Extract the (X, Y) coordinate from the center of the cell holding the provided text.  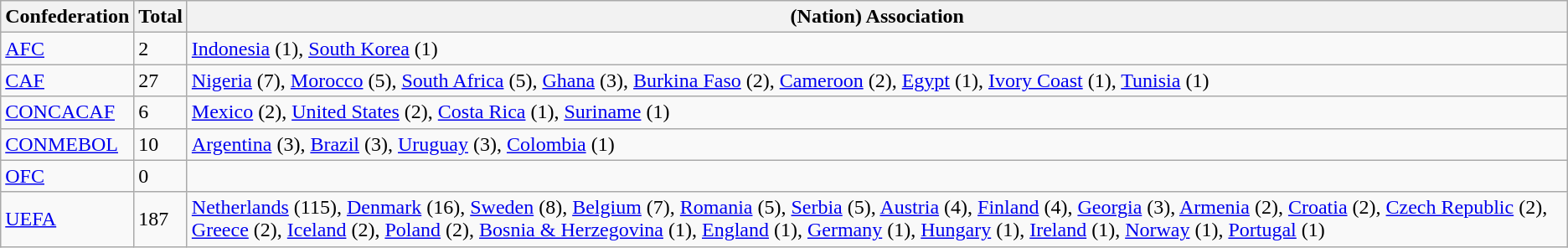
0 (161, 176)
OFC (67, 176)
CAF (67, 80)
AFC (67, 49)
Total (161, 17)
CONCACAF (67, 112)
187 (161, 220)
2 (161, 49)
Confederation (67, 17)
Argentina (3), Brazil (3), Uruguay (3), Colombia (1) (877, 144)
UEFA (67, 220)
(Nation) Association (877, 17)
27 (161, 80)
Mexico (2), United States (2), Costa Rica (1), Suriname (1) (877, 112)
10 (161, 144)
Indonesia (1), South Korea (1) (877, 49)
6 (161, 112)
CONMEBOL (67, 144)
Nigeria (7), Morocco (5), South Africa (5), Ghana (3), Burkina Faso (2), Cameroon (2), Egypt (1), Ivory Coast (1), Tunisia (1) (877, 80)
